Detect which cell encompasses the target text, then output its [x, y] center coordinate. 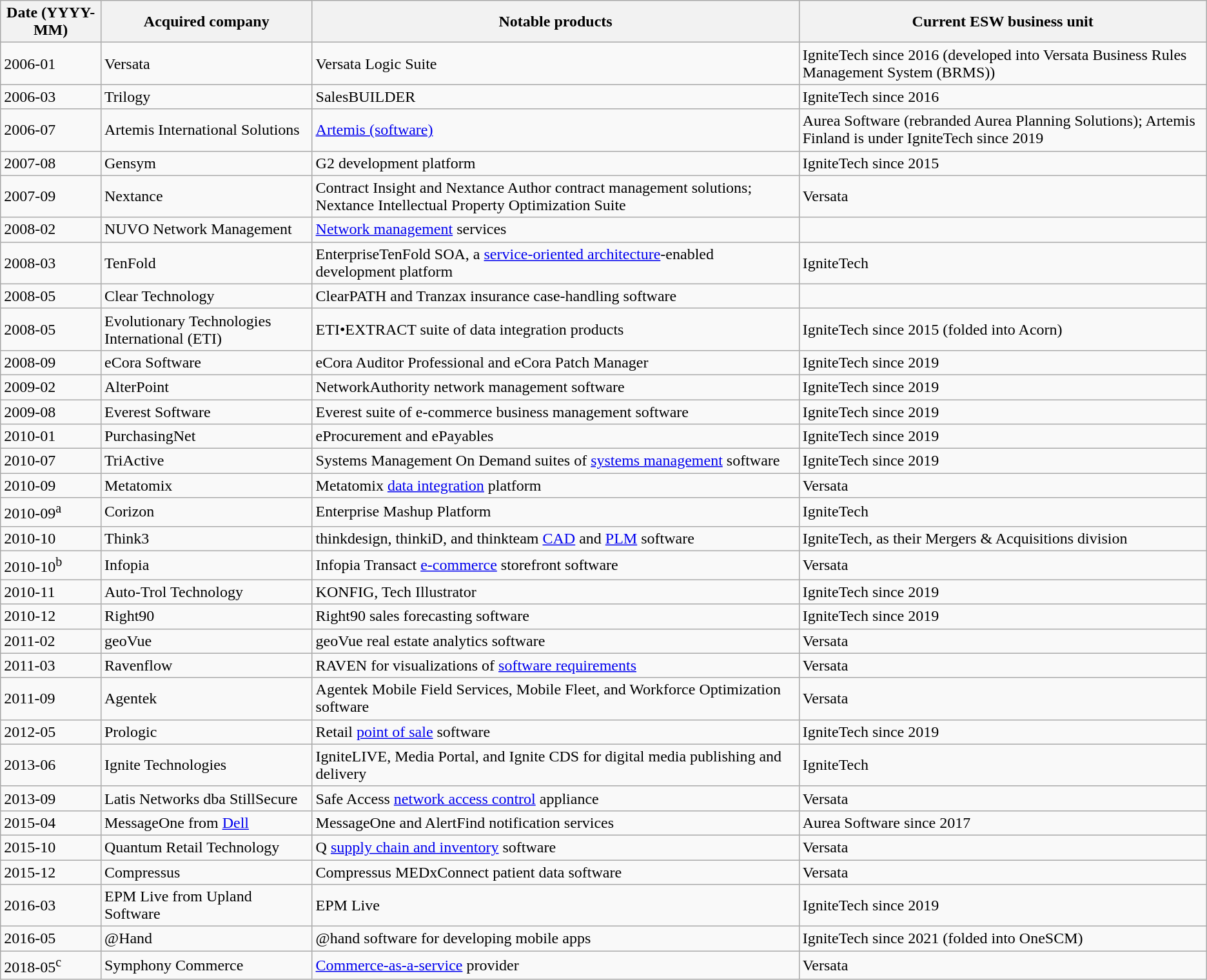
Compressus MEDxConnect patient data software [556, 872]
Corizon [206, 512]
2007-08 [51, 163]
Versata Logic Suite [556, 63]
IgniteTech since 2015 [1003, 163]
2008-02 [51, 230]
2015-10 [51, 847]
2011-09 [51, 699]
NUVO Network Management [206, 230]
Aurea Software (rebranded Aurea Planning Solutions); Artemis Finland is under IgniteTech since 2019 [1003, 130]
IgniteTech, as their Mergers & Acquisitions division [1003, 538]
2009-02 [51, 387]
2018-05c [51, 966]
IgniteTech since 2015 (folded into Acorn) [1003, 329]
Retail point of sale software [556, 732]
Symphony Commerce [206, 966]
2007-09 [51, 196]
@hand software for developing mobile apps [556, 939]
ETI•EXTRACT suite of data integration products [556, 329]
Safe Access network access control appliance [556, 798]
@Hand [206, 939]
geoVue [206, 641]
2015-04 [51, 823]
Everest Software [206, 412]
2010-10b [51, 565]
EnterpriseTenFold SOA, a service-oriented architecture-enabled development platform [556, 263]
IgniteTech since 2016 [1003, 97]
Trilogy [206, 97]
2010-01 [51, 436]
2006-01 [51, 63]
thinkdesign, thinkiD, and thinkteam CAD and PLM software [556, 538]
PurchasingNet [206, 436]
Artemis (software) [556, 130]
MessageOne from Dell [206, 823]
Right90 sales forecasting software [556, 616]
Ignite Technologies [206, 765]
Gensym [206, 163]
EPM Live from Upland Software [206, 905]
IgniteTech since 2016 (developed into Versata Business Rules Management System (BRMS)) [1003, 63]
Agentek [206, 699]
Evolutionary Technologies International (ETI) [206, 329]
2016-03 [51, 905]
ClearPATH and Tranzax insurance case-handling software [556, 296]
geoVue real estate analytics software [556, 641]
EPM Live [556, 905]
2016-05 [51, 939]
Infopia Transact e-commerce storefront software [556, 565]
2010-10 [51, 538]
Notable products [556, 22]
2011-03 [51, 665]
AlterPoint [206, 387]
SalesBUILDER [556, 97]
Q supply chain and inventory software [556, 847]
Artemis International Solutions [206, 130]
2006-07 [51, 130]
eCora Software [206, 362]
Current ESW business unit [1003, 22]
2006-03 [51, 97]
2010-09 [51, 485]
eProcurement and ePayables [556, 436]
Metatomix [206, 485]
TriActive [206, 461]
Agentek Mobile Field Services, Mobile Fleet, and Workforce Optimization software [556, 699]
Nextance [206, 196]
Enterprise Mashup Platform [556, 512]
Auto-Trol Technology [206, 592]
NetworkAuthority network management software [556, 387]
Commerce-as-a-service provider [556, 966]
Systems Management On Demand suites of systems management software [556, 461]
KONFIG, Tech Illustrator [556, 592]
Clear Technology [206, 296]
2008-09 [51, 362]
Aurea Software since 2017 [1003, 823]
2009-08 [51, 412]
Everest suite of e-commerce business management software [556, 412]
2010-11 [51, 592]
Compressus [206, 872]
Right90 [206, 616]
2013-06 [51, 765]
Metatomix data integration platform [556, 485]
2015-12 [51, 872]
Latis Networks dba StillSecure [206, 798]
MessageOne and AlertFind notification services [556, 823]
Network management services [556, 230]
Date (YYYY-MM) [51, 22]
Contract Insight and Nextance Author contract management solutions; Nextance Intellectual Property Optimization Suite [556, 196]
2011-02 [51, 641]
Quantum Retail Technology [206, 847]
G2 development platform [556, 163]
IgniteTech since 2021 (folded into OneSCM) [1003, 939]
Prologic [206, 732]
2010-07 [51, 461]
Acquired company [206, 22]
2010-12 [51, 616]
IgniteLIVE, Media Portal, and Ignite CDS for digital media publishing and delivery [556, 765]
Infopia [206, 565]
eCora Auditor Professional and eCora Patch Manager [556, 362]
2008-03 [51, 263]
Think3 [206, 538]
TenFold [206, 263]
RAVEN for visualizations of software requirements [556, 665]
Ravenflow [206, 665]
2012-05 [51, 732]
2013-09 [51, 798]
2010-09a [51, 512]
